Find where the given text appears and provide that cell's center as (x, y) coordinate. 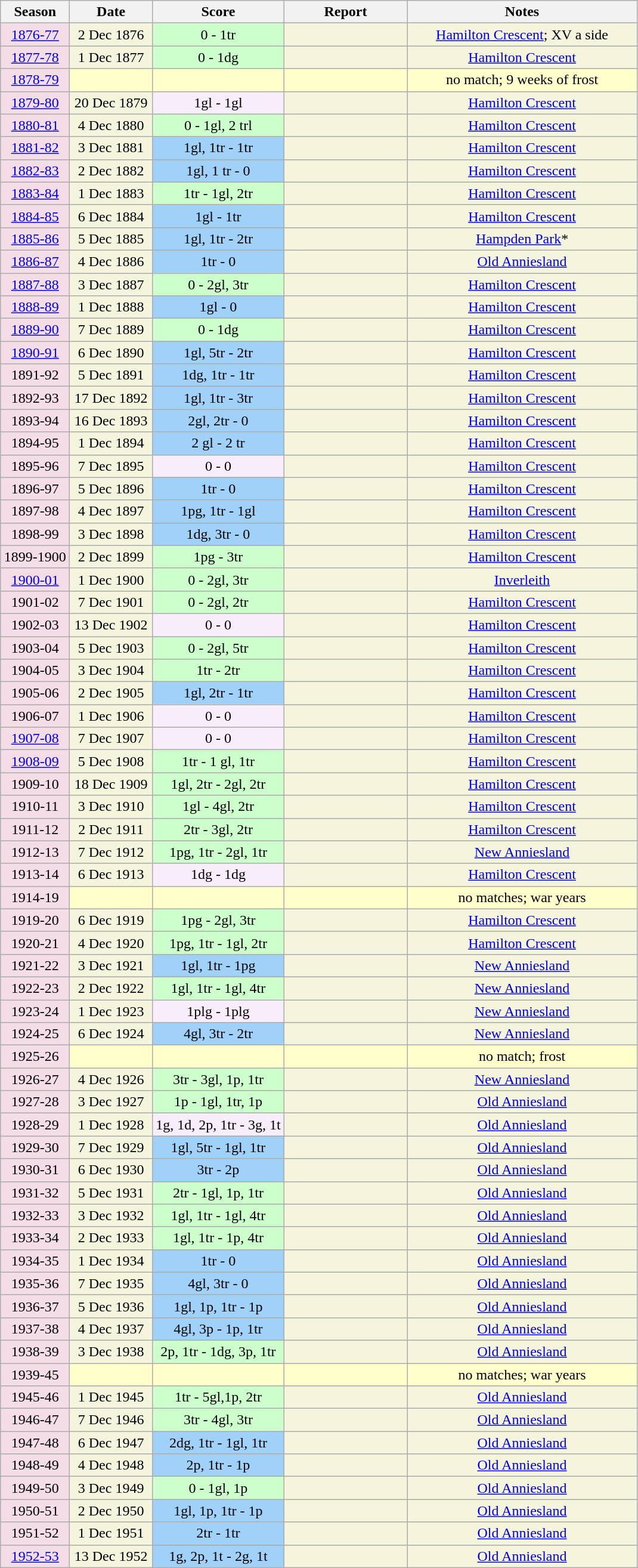
1gl - 0 (218, 307)
7 Dec 1912 (111, 852)
2dg, 1tr - 1gl, 1tr (218, 1443)
4 Dec 1920 (111, 943)
1890-91 (35, 353)
1925-26 (35, 1057)
2 Dec 1905 (111, 693)
16 Dec 1893 (111, 421)
1938-39 (35, 1351)
2 Dec 1882 (111, 171)
1885-86 (35, 239)
6 Dec 1890 (111, 353)
1g, 2p, 1t - 2g, 1t (218, 1556)
1898-99 (35, 534)
1919-20 (35, 920)
1924-25 (35, 1034)
1gl, 5tr - 2tr (218, 353)
1gl, 1tr - 1tr (218, 148)
1895-96 (35, 466)
Report (345, 12)
1 Dec 1945 (111, 1397)
1896-97 (35, 489)
3 Dec 1927 (111, 1102)
1dg, 1tr - 1tr (218, 375)
2 Dec 1950 (111, 1511)
1gl, 2tr - 2gl, 2tr (218, 784)
1gl, 2tr - 1tr (218, 693)
Hamilton Crescent; XV a side (522, 35)
4 Dec 1948 (111, 1465)
1933-34 (35, 1238)
3 Dec 1949 (111, 1488)
1 Dec 1894 (111, 443)
1tr - 5gl,1p, 2tr (218, 1397)
1pg, 1tr - 1gl, 2tr (218, 943)
1 Dec 1923 (111, 1011)
1901-02 (35, 602)
2 Dec 1922 (111, 988)
4 Dec 1880 (111, 125)
7 Dec 1901 (111, 602)
3 Dec 1881 (111, 148)
1930-31 (35, 1170)
1tr - 1gl, 2tr (218, 193)
1892-93 (35, 398)
6 Dec 1947 (111, 1443)
1plg - 1plg (218, 1011)
2gl, 2tr - 0 (218, 421)
5 Dec 1903 (111, 647)
2 Dec 1876 (111, 35)
1dg - 1dg (218, 875)
5 Dec 1908 (111, 761)
0 - 1tr (218, 35)
1pg, 1tr - 1gl (218, 511)
1920-21 (35, 943)
1912-13 (35, 852)
1902-03 (35, 625)
1911-12 (35, 829)
1913-14 (35, 875)
3 Dec 1887 (111, 285)
1922-23 (35, 988)
1dg, 3tr - 0 (218, 534)
1tr - 1 gl, 1tr (218, 761)
1882-83 (35, 171)
1907-08 (35, 739)
no match; 9 weeks of frost (522, 80)
13 Dec 1952 (111, 1556)
2 Dec 1933 (111, 1238)
1900-01 (35, 579)
1910-11 (35, 807)
4 Dec 1937 (111, 1329)
1897-98 (35, 511)
1gl, 5tr - 1gl, 1tr (218, 1147)
4 Dec 1926 (111, 1079)
0 - 1gl, 2 trl (218, 125)
5 Dec 1885 (111, 239)
1tr - 2tr (218, 671)
0 - 2gl, 2tr (218, 602)
7 Dec 1929 (111, 1147)
1914-19 (35, 897)
1 Dec 1934 (111, 1261)
1904-05 (35, 671)
Notes (522, 12)
1gl - 4gl, 2tr (218, 807)
1gl, 1tr - 1p, 4tr (218, 1238)
3tr - 3gl, 1p, 1tr (218, 1079)
1929-30 (35, 1147)
1886-87 (35, 261)
Season (35, 12)
5 Dec 1931 (111, 1193)
5 Dec 1936 (111, 1306)
1881-82 (35, 148)
1877-78 (35, 57)
1906-07 (35, 716)
1927-28 (35, 1102)
1928-29 (35, 1125)
2p, 1tr - 1dg, 3p, 1tr (218, 1351)
1878-79 (35, 80)
1gl, 1tr - 3tr (218, 398)
3 Dec 1904 (111, 671)
4gl, 3tr - 0 (218, 1283)
6 Dec 1913 (111, 875)
1905-06 (35, 693)
18 Dec 1909 (111, 784)
1948-49 (35, 1465)
1 Dec 1883 (111, 193)
1 Dec 1888 (111, 307)
1899-1900 (35, 557)
1935-36 (35, 1283)
7 Dec 1935 (111, 1283)
3tr - 4gl, 3tr (218, 1420)
4gl, 3tr - 2tr (218, 1034)
7 Dec 1895 (111, 466)
3 Dec 1938 (111, 1351)
3tr - 2p (218, 1170)
Hampden Park* (522, 239)
1gl, 1tr - 2tr (218, 239)
1946-47 (35, 1420)
3 Dec 1910 (111, 807)
1951-52 (35, 1533)
1926-27 (35, 1079)
7 Dec 1946 (111, 1420)
1934-35 (35, 1261)
1879-80 (35, 103)
6 Dec 1930 (111, 1170)
3 Dec 1898 (111, 534)
17 Dec 1892 (111, 398)
4gl, 3p - 1p, 1tr (218, 1329)
1945-46 (35, 1397)
0 - 2gl, 5tr (218, 647)
1 Dec 1928 (111, 1125)
1891-92 (35, 375)
13 Dec 1902 (111, 625)
2tr - 1tr (218, 1533)
no match; frost (522, 1057)
1936-37 (35, 1306)
6 Dec 1919 (111, 920)
1947-48 (35, 1443)
5 Dec 1896 (111, 489)
1gl, 1tr - 1pg (218, 965)
1 Dec 1951 (111, 1533)
1pg - 2gl, 3tr (218, 920)
7 Dec 1889 (111, 330)
2p, 1tr - 1p (218, 1465)
1903-04 (35, 647)
1931-32 (35, 1193)
4 Dec 1897 (111, 511)
1880-81 (35, 125)
1887-88 (35, 285)
1939-45 (35, 1374)
2tr - 3gl, 2tr (218, 829)
1 Dec 1900 (111, 579)
6 Dec 1924 (111, 1034)
1pg - 3tr (218, 557)
Date (111, 12)
1p - 1gl, 1tr, 1p (218, 1102)
2 gl - 2 tr (218, 443)
1908-09 (35, 761)
1937-38 (35, 1329)
1gl - 1gl (218, 103)
1pg, 1tr - 2gl, 1tr (218, 852)
3 Dec 1932 (111, 1215)
1876-77 (35, 35)
1 Dec 1877 (111, 57)
1884-85 (35, 216)
1950-51 (35, 1511)
2 Dec 1899 (111, 557)
1909-10 (35, 784)
6 Dec 1884 (111, 216)
1893-94 (35, 421)
2tr - 1gl, 1p, 1tr (218, 1193)
1894-95 (35, 443)
1gl, 1 tr - 0 (218, 171)
1932-33 (35, 1215)
20 Dec 1879 (111, 103)
1889-90 (35, 330)
1g, 1d, 2p, 1tr - 3g, 1t (218, 1125)
Score (218, 12)
7 Dec 1907 (111, 739)
1gl - 1tr (218, 216)
1883-84 (35, 193)
5 Dec 1891 (111, 375)
1923-24 (35, 1011)
1949-50 (35, 1488)
0 - 1gl, 1p (218, 1488)
4 Dec 1886 (111, 261)
3 Dec 1921 (111, 965)
1888-89 (35, 307)
Inverleith (522, 579)
2 Dec 1911 (111, 829)
1921-22 (35, 965)
1 Dec 1906 (111, 716)
1952-53 (35, 1556)
